Identify which cell holds the provided text, then report its [X, Y] central coordinate. 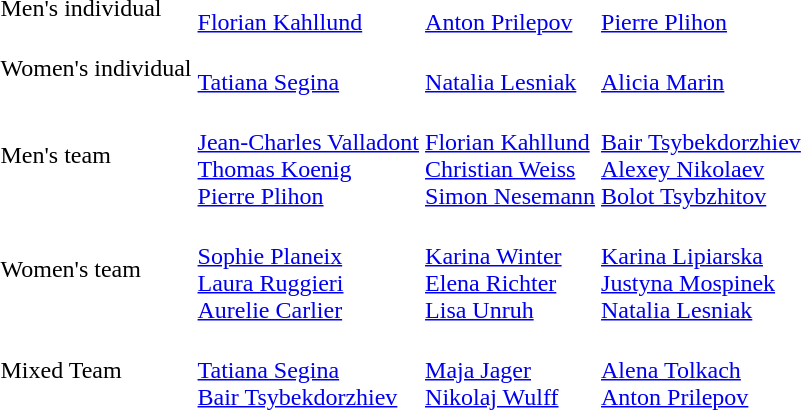
Sophie Planeix Laura Ruggieri Aurelie Carlier [308, 270]
Natalia Lesniak [510, 68]
Jean-Charles Valladont Thomas Koenig Pierre Plihon [308, 156]
Florian Kahllund Christian Weiss Simon Nesemann [510, 156]
Tatiana Segina [308, 68]
Karina Winter Elena Richter Lisa Unruh [510, 270]
